For the text-containing cell, return its midpoint in (X, Y) coordinate format. 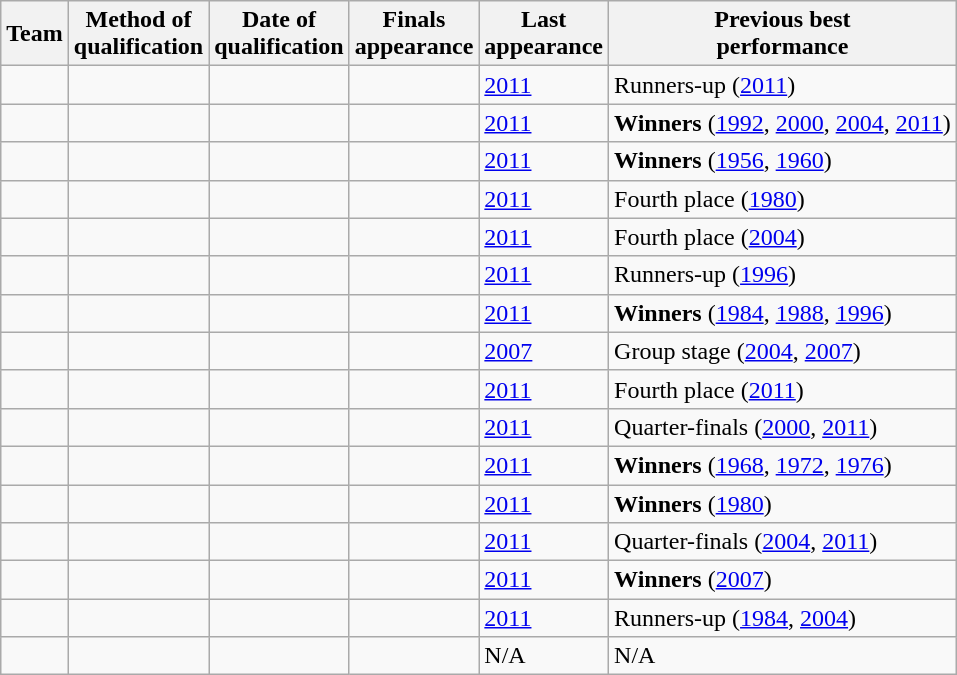
Date ofqualification (279, 34)
Group stage (2004, 2007) (783, 351)
Fourth place (1980) (783, 199)
2007 (544, 351)
Winners (2007) (783, 580)
Runners-up (2011) (783, 85)
Winners (1980) (783, 503)
Runners-up (1984, 2004) (783, 618)
Fourth place (2011) (783, 389)
Lastappearance (544, 34)
Runners-up (1996) (783, 275)
Team (35, 34)
Method ofqualification (138, 34)
Winners (1956, 1960) (783, 161)
Quarter-finals (2000, 2011) (783, 427)
Winners (1992, 2000, 2004, 2011) (783, 123)
Fourth place (2004) (783, 237)
Finalsappearance (414, 34)
Winners (1968, 1972, 1976) (783, 465)
Winners (1984, 1988, 1996) (783, 313)
Previous bestperformance (783, 34)
Quarter-finals (2004, 2011) (783, 542)
